Locate the cell with the specified text and output its [X, Y] center coordinate. 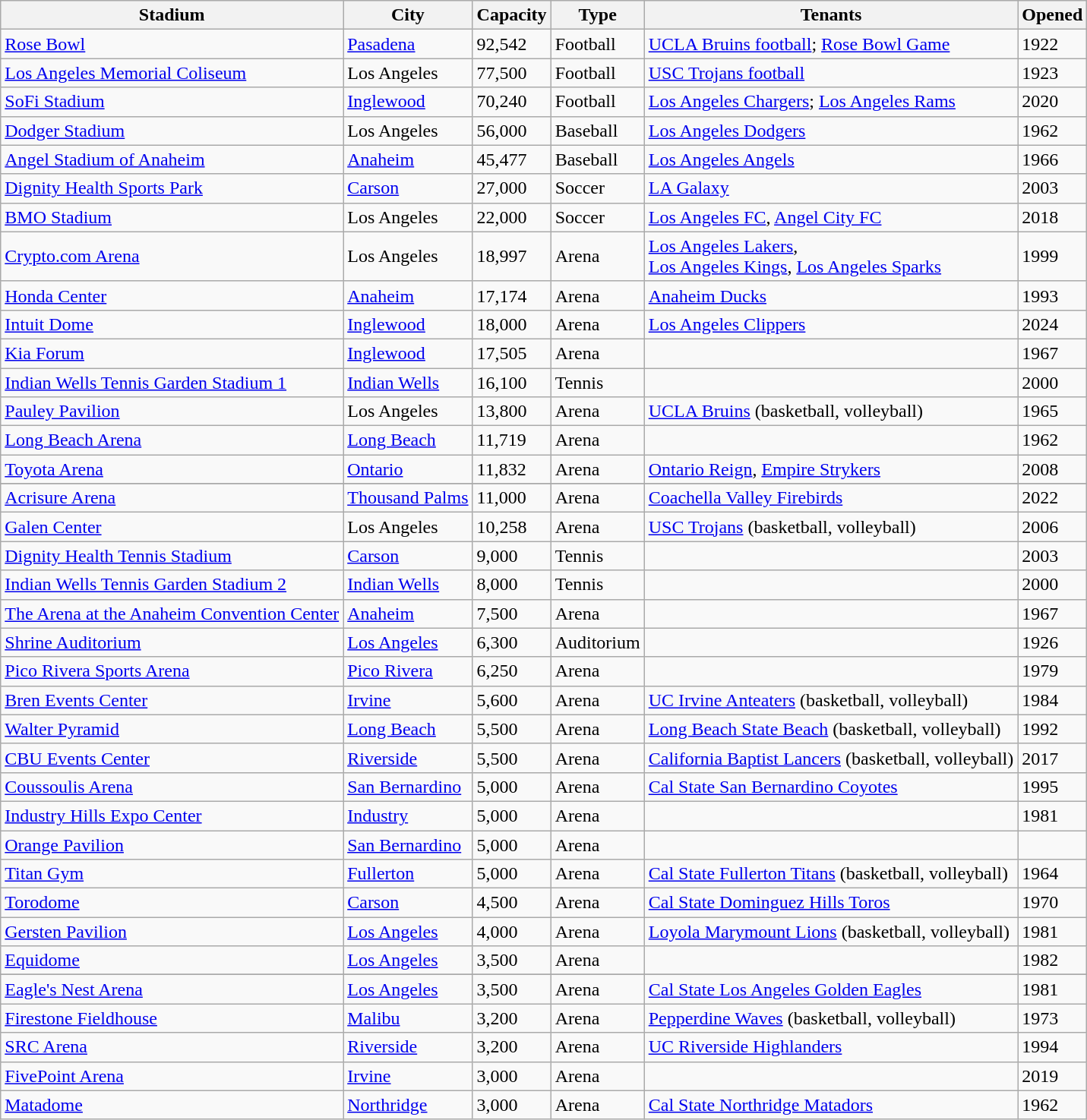
56,000 [512, 131]
2020 [1053, 102]
Firestone Fieldhouse [172, 1018]
1982 [1053, 961]
Thousand Palms [408, 498]
Los Angeles Chargers; Los Angeles Rams [831, 102]
27,000 [512, 188]
Type [597, 15]
1922 [1053, 44]
Walter Pyramid [172, 729]
1973 [1053, 1018]
70,240 [512, 102]
UC Irvine Anteaters (basketball, volleyball) [831, 700]
2008 [1053, 469]
6,300 [512, 642]
Pico Rivera [408, 671]
Cal State Fullerton Titans (basketball, volleyball) [831, 874]
9,000 [512, 556]
2024 [1053, 324]
2017 [1053, 758]
UCLA Bruins (basketball, volleyball) [831, 412]
10,258 [512, 527]
Los Angeles Dodgers [831, 131]
Galen Center [172, 527]
11,000 [512, 498]
17,505 [512, 353]
7,500 [512, 614]
Los Angeles FC, Angel City FC [831, 217]
Titan Gym [172, 874]
Auditorium [597, 642]
FivePoint Arena [172, 1076]
Indian Wells Tennis Garden Stadium 2 [172, 585]
SoFi Stadium [172, 102]
Dignity Health Sports Park [172, 188]
Fullerton [408, 874]
Ontario Reign, Empire Strykers [831, 469]
Los Angeles Lakers, Los Angeles Kings, Los Angeles Sparks [831, 257]
2022 [1053, 498]
Pauley Pavilion [172, 412]
Cal State San Bernardino Coyotes [831, 787]
Torodome [172, 903]
Los Angeles Clippers [831, 324]
Tenants [831, 15]
8,000 [512, 585]
5,600 [512, 700]
USC Trojans football [831, 73]
Crypto.com Arena [172, 257]
Eagle's Nest Arena [172, 989]
1979 [1053, 671]
Pasadena [408, 44]
Cal State Dominguez Hills Toros [831, 903]
SRC Arena [172, 1047]
Indian Wells Tennis Garden Stadium 1 [172, 382]
Coussoulis Arena [172, 787]
2018 [1053, 217]
1923 [1053, 73]
92,542 [512, 44]
2006 [1053, 527]
Acrisure Arena [172, 498]
22,000 [512, 217]
Angel Stadium of Anaheim [172, 159]
Stadium [172, 15]
1966 [1053, 159]
11,719 [512, 440]
Ontario [408, 469]
4,500 [512, 903]
Industry [408, 816]
USC Trojans (basketball, volleyball) [831, 527]
UC Riverside Highlanders [831, 1047]
17,174 [512, 295]
Opened [1053, 15]
Cal State Northridge Matadors [831, 1105]
Matadome [172, 1105]
1926 [1053, 642]
Coachella Valley Firebirds [831, 498]
Anaheim Ducks [831, 295]
1984 [1053, 700]
Rose Bowl [172, 44]
Long Beach Arena [172, 440]
1964 [1053, 874]
Los Angeles Memorial Coliseum [172, 73]
18,000 [512, 324]
Dignity Health Tennis Stadium [172, 556]
18,997 [512, 257]
Orange Pavilion [172, 845]
1994 [1053, 1047]
Toyota Arena [172, 469]
1993 [1053, 295]
The Arena at the Anaheim Convention Center [172, 614]
BMO Stadium [172, 217]
UCLA Bruins football; Rose Bowl Game [831, 44]
Capacity [512, 15]
Honda Center [172, 295]
Los Angeles Angels [831, 159]
2019 [1053, 1076]
Intuit Dome [172, 324]
Industry Hills Expo Center [172, 816]
1992 [1053, 729]
Loyola Marymount Lions (basketball, volleyball) [831, 932]
Northridge [408, 1105]
Pepperdine Waves (basketball, volleyball) [831, 1018]
1965 [1053, 412]
1970 [1053, 903]
13,800 [512, 412]
1999 [1053, 257]
11,832 [512, 469]
Kia Forum [172, 353]
1995 [1053, 787]
City [408, 15]
LA Galaxy [831, 188]
45,477 [512, 159]
4,000 [512, 932]
Gersten Pavilion [172, 932]
Dodger Stadium [172, 131]
Shrine Auditorium [172, 642]
Malibu [408, 1018]
Pico Rivera Sports Arena [172, 671]
CBU Events Center [172, 758]
California Baptist Lancers (basketball, volleyball) [831, 758]
77,500 [512, 73]
16,100 [512, 382]
Long Beach State Beach (basketball, volleyball) [831, 729]
Equidome [172, 961]
6,250 [512, 671]
Bren Events Center [172, 700]
Cal State Los Angeles Golden Eagles [831, 989]
